Locate the cell with the specified text and output its (X, Y) center coordinate. 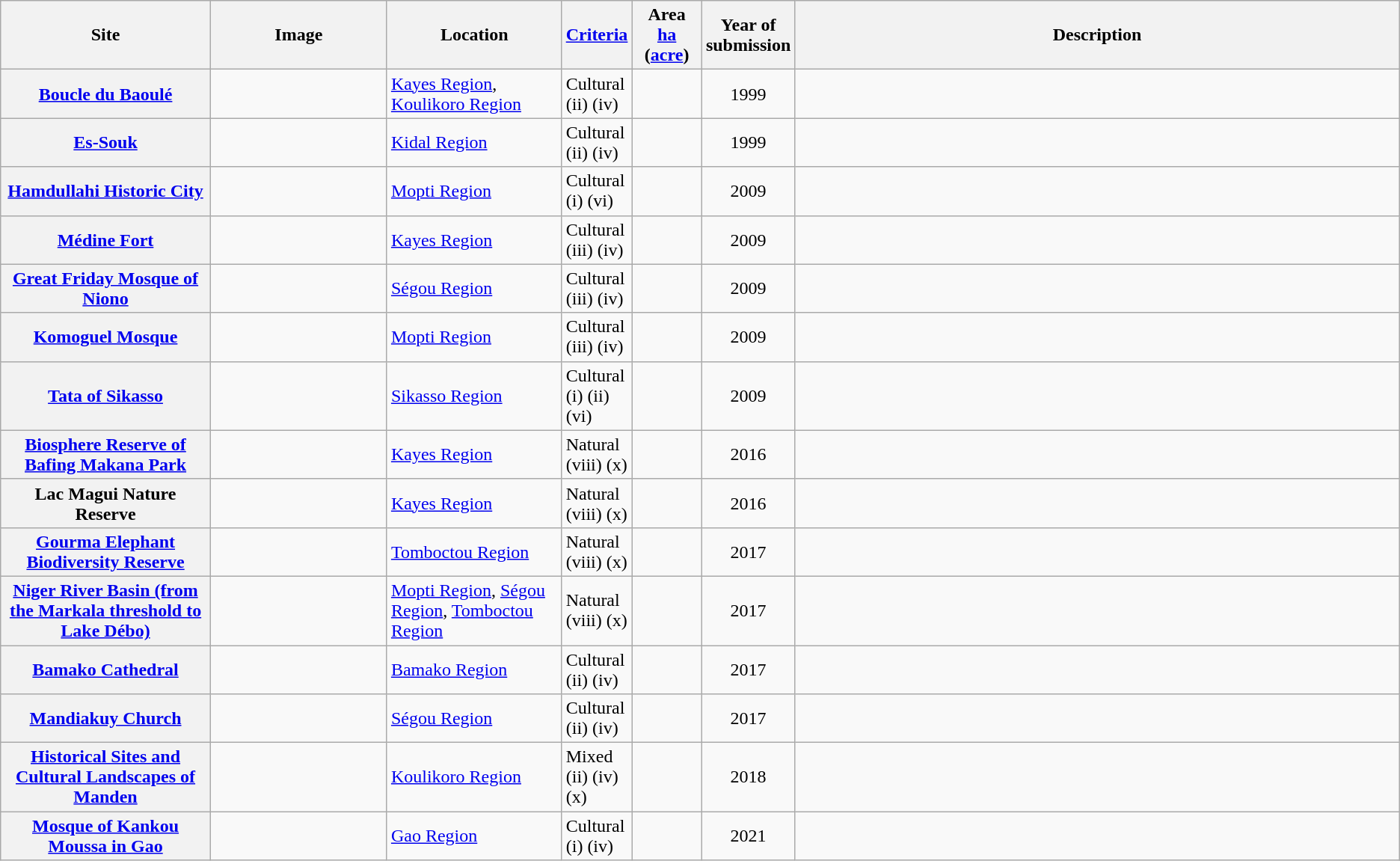
Bamako Cathedral (106, 669)
2018 (748, 777)
2021 (748, 836)
Mixed (ii) (iv) (x) (597, 777)
Tata of Sikasso (106, 396)
Kayes Region, Koulikoro Region (474, 94)
Image (298, 35)
Cultural (i) (vi) (597, 191)
Site (106, 35)
Great Friday Mosque of Niono (106, 289)
Historical Sites and Cultural Landscapes of Manden (106, 777)
Location (474, 35)
Koulikoro Region (474, 777)
Lac Magui Nature Reserve (106, 503)
Description (1097, 35)
Hamdullahi Historic City (106, 191)
Gourma Elephant Biodiversity Reserve (106, 552)
Kidal Region (474, 142)
Niger River Basin (from the Markala threshold to Lake Débo) (106, 610)
Mandiakuy Church (106, 718)
Komoguel Mosque (106, 337)
Criteria (597, 35)
Boucle du Baoulé (106, 94)
Mopti Region, Ségou Region, Tomboctou Region (474, 610)
Biosphere Reserve of Bafing Makana Park (106, 455)
Es-Souk (106, 142)
Médine Fort (106, 239)
Year of submission (748, 35)
Areaha (acre) (667, 35)
Mosque of Kankou Moussa in Gao (106, 836)
Cultural (i) (iv) (597, 836)
Cultural (i) (ii) (vi) (597, 396)
Sikasso Region (474, 396)
Bamako Region (474, 669)
Gao Region (474, 836)
Tomboctou Region (474, 552)
